From the cell containing the given text, extract its center point as (x, y) coordinate. 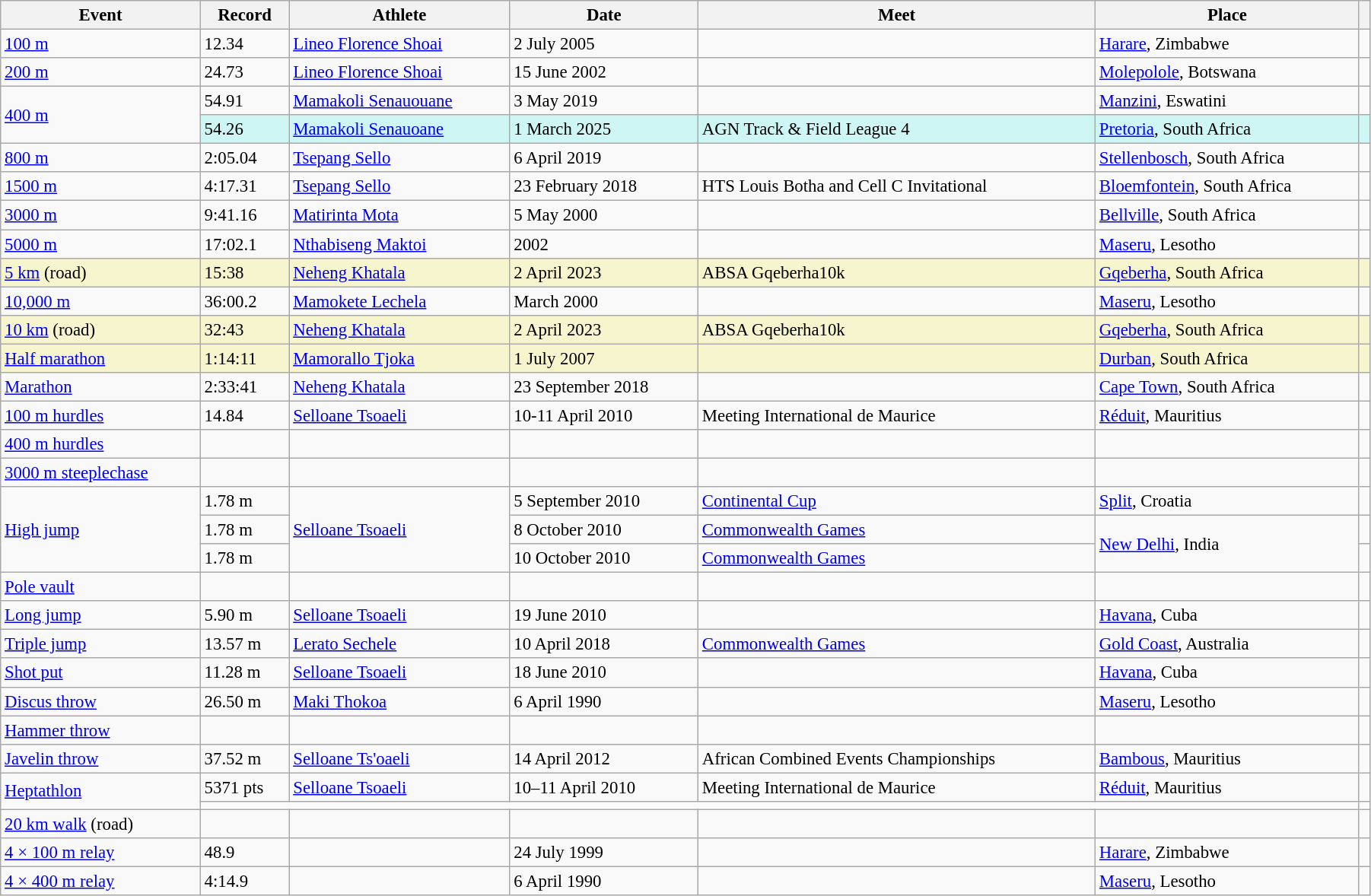
Long jump (100, 615)
23 February 2018 (604, 186)
5 September 2010 (604, 501)
4:14.9 (245, 881)
17:02.1 (245, 244)
Javelin throw (100, 758)
800 m (100, 158)
Split, Croatia (1228, 501)
Manzini, Eswatini (1228, 101)
5000 m (100, 244)
Bellville, South Africa (1228, 215)
Event (100, 15)
Place (1228, 15)
8 October 2010 (604, 530)
15:38 (245, 272)
Nthabiseng Maktoi (399, 244)
11.28 m (245, 673)
5 km (road) (100, 272)
Mamorallo Tjoka (399, 358)
Hammer throw (100, 730)
Discus throw (100, 701)
Half marathon (100, 358)
5.90 m (245, 615)
10 km (road) (100, 329)
200 m (100, 72)
Marathon (100, 387)
10-11 April 2010 (604, 415)
4:17.31 (245, 186)
400 m (100, 116)
10 October 2010 (604, 558)
2:33:41 (245, 387)
Lerato Sechele (399, 644)
10–11 April 2010 (604, 787)
48.9 (245, 853)
14.84 (245, 415)
9:41.16 (245, 215)
Cape Town, South Africa (1228, 387)
Record (245, 15)
Meet (897, 15)
26.50 m (245, 701)
1 March 2025 (604, 129)
Selloane Ts'oaeli (399, 758)
Bambous, Mauritius (1228, 758)
4 × 400 m relay (100, 881)
March 2000 (604, 301)
3000 m steeplechase (100, 472)
Athlete (399, 15)
36:00.2 (245, 301)
New Delhi, India (1228, 545)
2002 (604, 244)
13.57 m (245, 644)
1 July 2007 (604, 358)
54.26 (245, 129)
10 April 2018 (604, 644)
5 May 2000 (604, 215)
100 m hurdles (100, 415)
3000 m (100, 215)
2 July 2005 (604, 44)
23 September 2018 (604, 387)
Stellenbosch, South Africa (1228, 158)
24.73 (245, 72)
African Combined Events Championships (897, 758)
Heptathlon (100, 791)
Pretoria, South Africa (1228, 129)
Triple jump (100, 644)
32:43 (245, 329)
Date (604, 15)
37.52 m (245, 758)
Pole vault (100, 587)
Matirinta Mota (399, 215)
Continental Cup (897, 501)
AGN Track & Field League 4 (897, 129)
Mamakoli Senauoane (399, 129)
2:05.04 (245, 158)
1:14:11 (245, 358)
100 m (100, 44)
High jump (100, 529)
Bloemfontein, South Africa (1228, 186)
Gold Coast, Australia (1228, 644)
10,000 m (100, 301)
Shot put (100, 673)
Maki Thokoa (399, 701)
24 July 1999 (604, 853)
19 June 2010 (604, 615)
15 June 2002 (604, 72)
HTS Louis Botha and Cell C Invitational (897, 186)
1500 m (100, 186)
400 m hurdles (100, 444)
4 × 100 m relay (100, 853)
6 April 2019 (604, 158)
12.34 (245, 44)
Durban, South Africa (1228, 358)
Molepolole, Botswana (1228, 72)
20 km walk (road) (100, 824)
5371 pts (245, 787)
14 April 2012 (604, 758)
3 May 2019 (604, 101)
Mamokete Lechela (399, 301)
Mamakoli Senauouane (399, 101)
54.91 (245, 101)
18 June 2010 (604, 673)
